Pinpoint the cell where the given text exists, returning its [X, Y] midpoint coordinate. 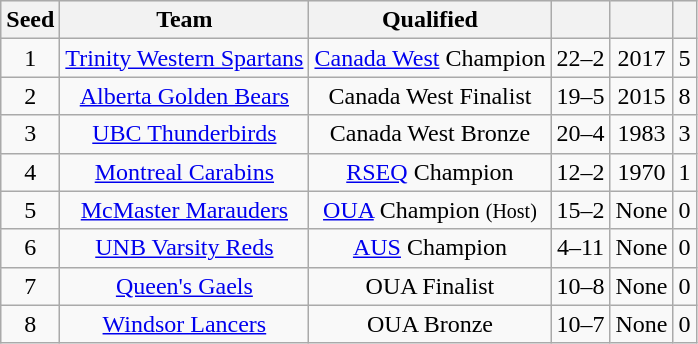
Canada West Finalist [430, 96]
RSEQ Champion [430, 172]
McMaster Marauders [184, 210]
2015 [642, 96]
22–2 [580, 58]
UNB Varsity Reds [184, 248]
Team [184, 20]
1983 [642, 134]
Canada West Bronze [430, 134]
10–8 [580, 286]
Trinity Western Spartans [184, 58]
AUS Champion [430, 248]
2 [30, 96]
Qualified [430, 20]
1970 [642, 172]
UBC Thunderbirds [184, 134]
Canada West Champion [430, 58]
Windsor Lancers [184, 324]
OUA Champion (Host) [430, 210]
Queen's Gaels [184, 286]
15–2 [580, 210]
4 [30, 172]
OUA Bronze [430, 324]
4–11 [580, 248]
Alberta Golden Bears [184, 96]
20–4 [580, 134]
7 [30, 286]
OUA Finalist [430, 286]
12–2 [580, 172]
10–7 [580, 324]
Montreal Carabins [184, 172]
2017 [642, 58]
Seed [30, 20]
6 [30, 248]
19–5 [580, 96]
